Return [x, y] of the center of cell containing provided text 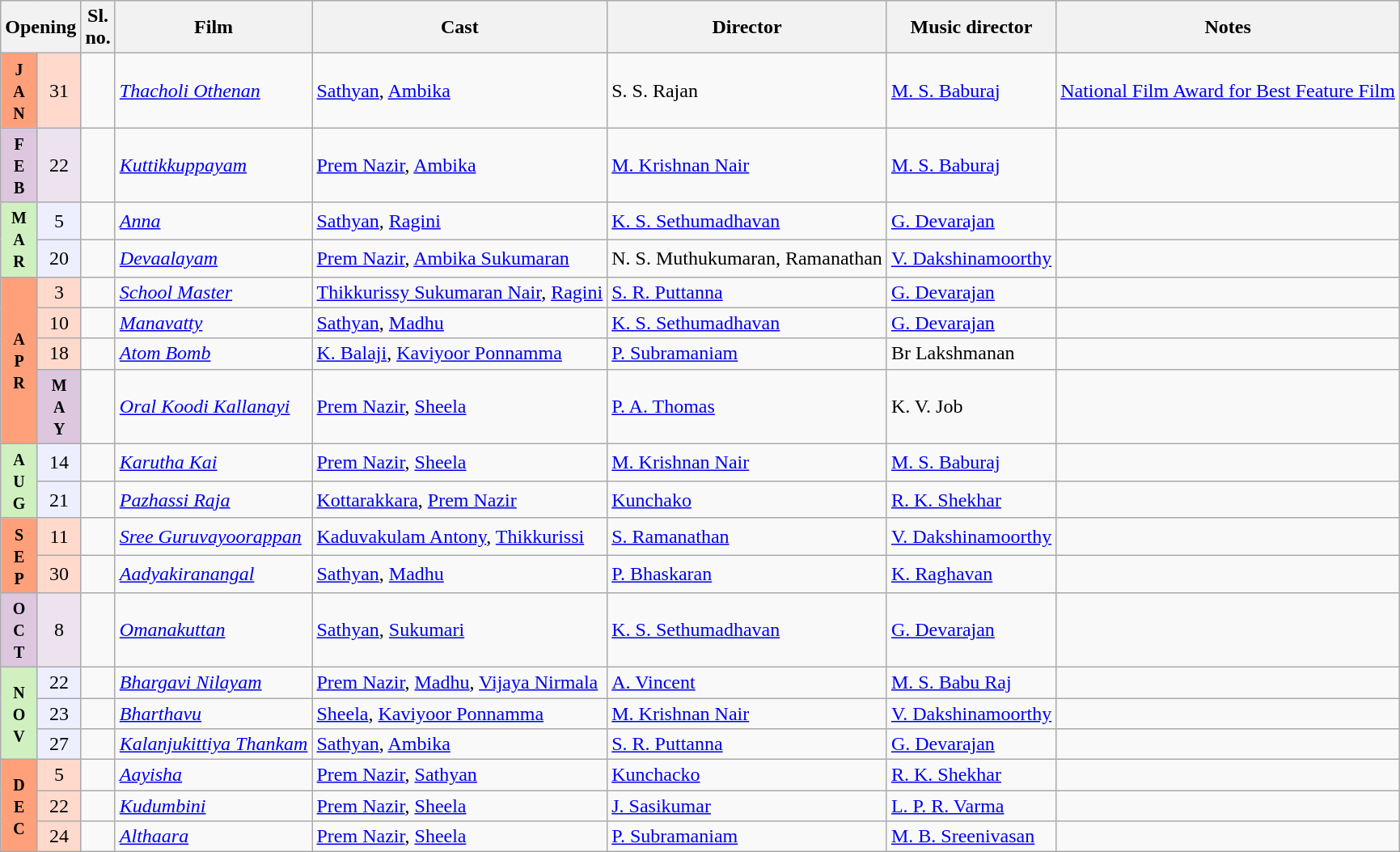
Thacholi Othenan [214, 91]
Bharthavu [214, 713]
Thikkurissy Sukumaran Nair, Ragini [459, 292]
Kuttikkuppayam [214, 165]
DEC [19, 806]
SEP [19, 555]
J. Sasikumar [747, 806]
Cast [459, 28]
Omanakuttan [214, 629]
11 [58, 536]
Kunchako [747, 499]
Pazhassi Raja [214, 499]
Sathyan, Ragini [459, 221]
Sathyan, Sukumari [459, 629]
MAR [19, 239]
M. S. Babu Raj [971, 682]
Opening [40, 28]
OCT [19, 629]
Anna [214, 221]
Kaduvakulam Antony, Thikkurissi [459, 536]
Aayisha [214, 775]
Br Lakshmanan [971, 354]
10 [58, 323]
31 [58, 91]
Manavatty [214, 323]
21 [58, 499]
Kunchacko [747, 775]
Devaalayam [214, 258]
23 [58, 713]
Prem Nazir, Sathyan [459, 775]
FEB [19, 165]
Prem Nazir, Ambika [459, 165]
20 [58, 258]
Notes [1228, 28]
Prem Nazir, Ambika Sukumaran [459, 258]
Karutha Kai [214, 462]
MAY [58, 406]
Atom Bomb [214, 354]
P. Bhaskaran [747, 574]
Sree Guruvayoorappan [214, 536]
JAN [19, 91]
M. B. Sreenivasan [971, 837]
3 [58, 292]
8 [58, 629]
Sheela, Kaviyoor Ponnamma [459, 713]
P. A. Thomas [747, 406]
K. Balaji, Kaviyoor Ponnamma [459, 354]
National Film Award for Best Feature Film [1228, 91]
N. S. Muthukumaran, Ramanathan [747, 258]
Aadyakiranangal [214, 574]
School Master [214, 292]
K. Raghavan [971, 574]
Althaara [214, 837]
Prem Nazir, Madhu, Vijaya Nirmala [459, 682]
S. Ramanathan [747, 536]
APR [19, 360]
A. Vincent [747, 682]
Kudumbini [214, 806]
Oral Koodi Kallanayi [214, 406]
NOV [19, 713]
Kottarakkara, Prem Nazir [459, 499]
Music director [971, 28]
Kalanjukittiya Thankam [214, 744]
24 [58, 837]
30 [58, 574]
Film [214, 28]
AUG [19, 481]
14 [58, 462]
S. S. Rajan [747, 91]
L. P. R. Varma [971, 806]
18 [58, 354]
Sl.no. [98, 28]
27 [58, 744]
K. V. Job [971, 406]
Bhargavi Nilayam [214, 682]
Director [747, 28]
